Provide the (X, Y) coordinate of the cell's center where the given text is located.  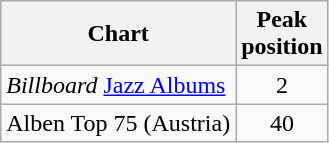
2 (282, 85)
Alben Top 75 (Austria) (118, 123)
Peakposition (282, 34)
Billboard Jazz Albums (118, 85)
40 (282, 123)
Chart (118, 34)
